Extract the [x, y] coordinate from the center of the cell holding the provided text.  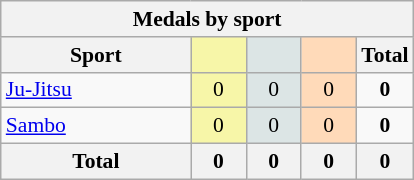
Ju-Jitsu [96, 90]
Sport [96, 55]
Medals by sport [208, 19]
Sambo [96, 126]
